Return [x, y] of the center of cell containing provided text 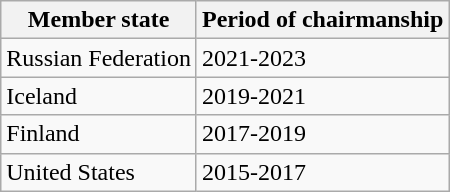
Member state [99, 20]
2017-2019 [322, 134]
United States [99, 172]
2021-2023 [322, 58]
2015-2017 [322, 172]
Period of chairmanship [322, 20]
Russian Federation [99, 58]
Iceland [99, 96]
2019-2021 [322, 96]
Finland [99, 134]
